Detect which cell encompasses the target text, then output its [x, y] center coordinate. 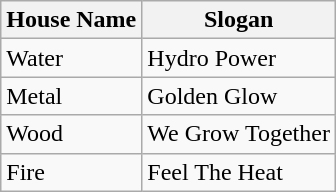
We Grow Together [239, 134]
Fire [72, 172]
House Name [72, 20]
Slogan [239, 20]
Metal [72, 96]
Hydro Power [239, 58]
Water [72, 58]
Golden Glow [239, 96]
Wood [72, 134]
Feel The Heat [239, 172]
